From the cell containing the given text, extract its center point as [x, y] coordinate. 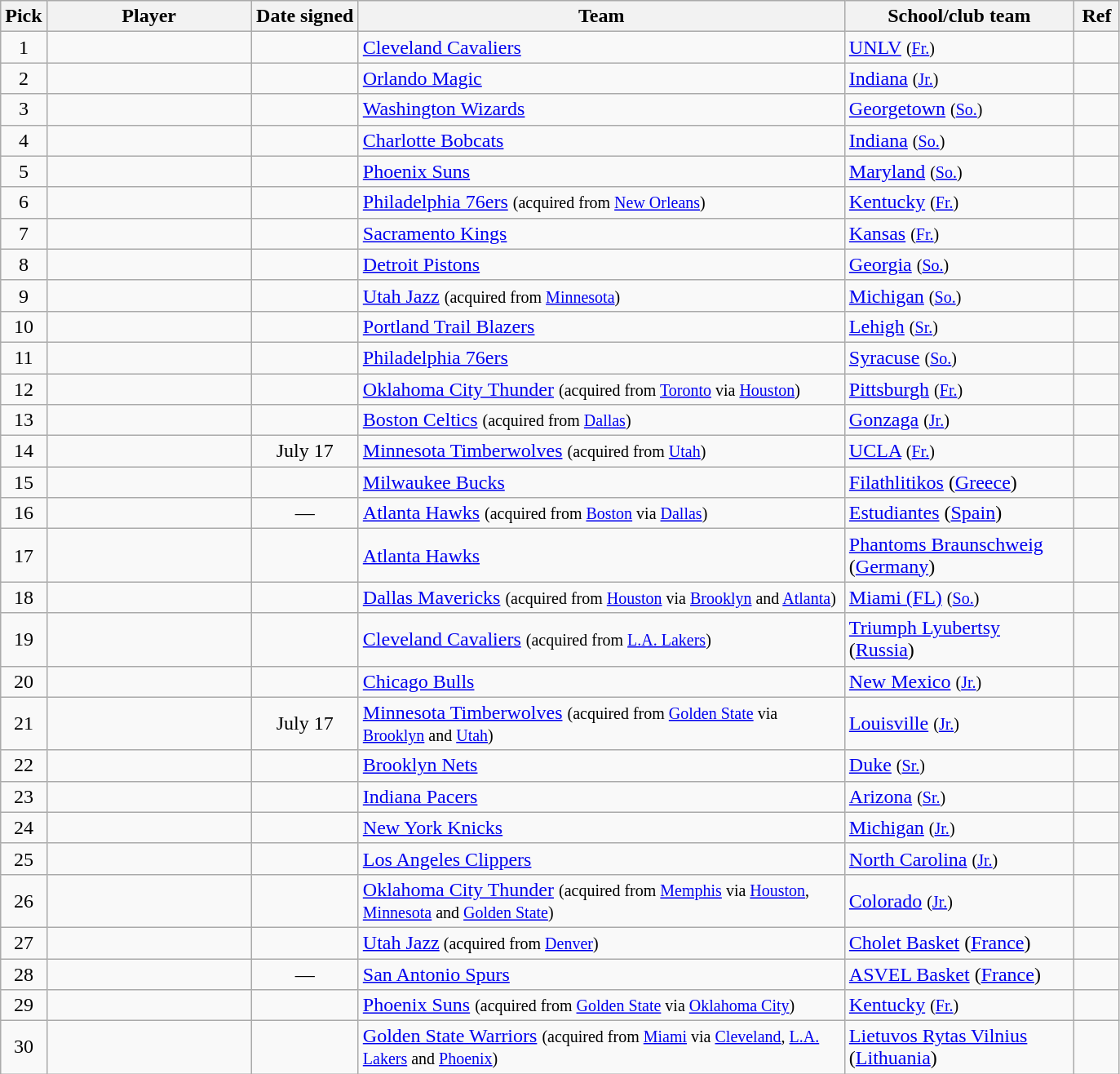
19 [24, 640]
Portland Trail Blazers [601, 326]
Boston Celtics (acquired from Dallas) [601, 420]
15 [24, 482]
10 [24, 326]
Atlanta Hawks (acquired from Boston via Dallas) [601, 513]
Brooklyn Nets [601, 766]
Team [601, 16]
Duke (Sr.) [959, 766]
27 [24, 943]
Georgetown (So.) [959, 109]
Ref [1096, 16]
New Mexico (Jr.) [959, 681]
23 [24, 797]
UNLV (Fr.) [959, 47]
Date signed [305, 16]
14 [24, 451]
29 [24, 1005]
Phoenix Suns [601, 171]
Chicago Bulls [601, 681]
Michigan (Jr.) [959, 828]
Indiana (So.) [959, 140]
Golden State Warriors (acquired from Miami via Cleveland, L.A. Lakers and Phoenix) [601, 1048]
Orlando Magic [601, 78]
Los Angeles Clippers [601, 859]
8 [24, 264]
21 [24, 723]
School/club team [959, 16]
Minnesota Timberwolves (acquired from Utah) [601, 451]
Triumph Lyubertsy (Russia) [959, 640]
San Antonio Spurs [601, 974]
9 [24, 295]
UCLA (Fr.) [959, 451]
Lehigh (Sr.) [959, 326]
Filathlitikos (Greece) [959, 482]
Lietuvos Rytas Vilnius (Lithuania) [959, 1048]
New York Knicks [601, 828]
Maryland (So.) [959, 171]
28 [24, 974]
Philadelphia 76ers [601, 357]
5 [24, 171]
2 [24, 78]
Atlanta Hawks [601, 555]
30 [24, 1048]
24 [24, 828]
Oklahoma City Thunder (acquired from Toronto via Houston) [601, 389]
Gonzaga (Jr.) [959, 420]
25 [24, 859]
Utah Jazz (acquired from Denver) [601, 943]
Sacramento Kings [601, 233]
Minnesota Timberwolves (acquired from Golden State via Brooklyn and Utah) [601, 723]
Utah Jazz (acquired from Minnesota) [601, 295]
Estudiantes (Spain) [959, 513]
Indiana Pacers [601, 797]
3 [24, 109]
1 [24, 47]
Pick [24, 16]
11 [24, 357]
Washington Wizards [601, 109]
20 [24, 681]
Michigan (So.) [959, 295]
Cholet Basket (France) [959, 943]
Louisville (Jr.) [959, 723]
ASVEL Basket (France) [959, 974]
7 [24, 233]
Colorado (Jr.) [959, 901]
Arizona (Sr.) [959, 797]
6 [24, 202]
26 [24, 901]
Georgia (So.) [959, 264]
Cleveland Cavaliers [601, 47]
18 [24, 597]
Miami (FL) (So.) [959, 597]
Milwaukee Bucks [601, 482]
Charlotte Bobcats [601, 140]
North Carolina (Jr.) [959, 859]
Detroit Pistons [601, 264]
12 [24, 389]
17 [24, 555]
Kansas (Fr.) [959, 233]
Player [148, 16]
13 [24, 420]
Phantoms Braunschweig (Germany) [959, 555]
Cleveland Cavaliers (acquired from L.A. Lakers) [601, 640]
Philadelphia 76ers (acquired from New Orleans) [601, 202]
4 [24, 140]
Oklahoma City Thunder (acquired from Memphis via Houston, Minnesota and Golden State) [601, 901]
Indiana (Jr.) [959, 78]
Pittsburgh (Fr.) [959, 389]
22 [24, 766]
Phoenix Suns (acquired from Golden State via Oklahoma City) [601, 1005]
16 [24, 513]
Dallas Mavericks (acquired from Houston via Brooklyn and Atlanta) [601, 597]
Syracuse (So.) [959, 357]
